Provide the [X, Y] coordinate of the cell's center where the given text is located.  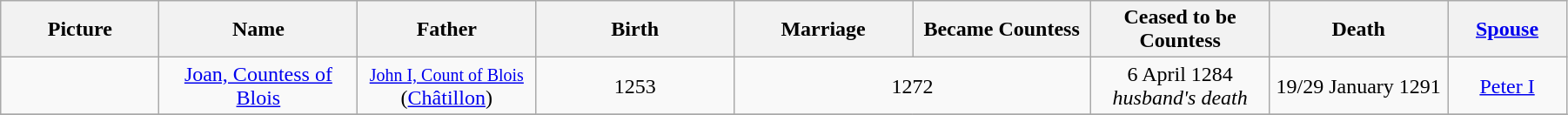
Death [1359, 30]
6 April 1284husband's death [1180, 85]
Name [258, 30]
1253 [635, 85]
19/29 January 1291 [1359, 85]
Birth [635, 30]
Ceased to be Countess [1180, 30]
Father [447, 30]
Picture [80, 30]
Spouse [1507, 30]
John I, Count of Blois(Châtillon) [447, 85]
Marriage [823, 30]
Joan, Countess of Blois [258, 85]
1272 [913, 85]
Peter I [1507, 85]
Became Countess [1002, 30]
